Scan for the cell matching the given text and deliver its [x, y] coordinate at center. 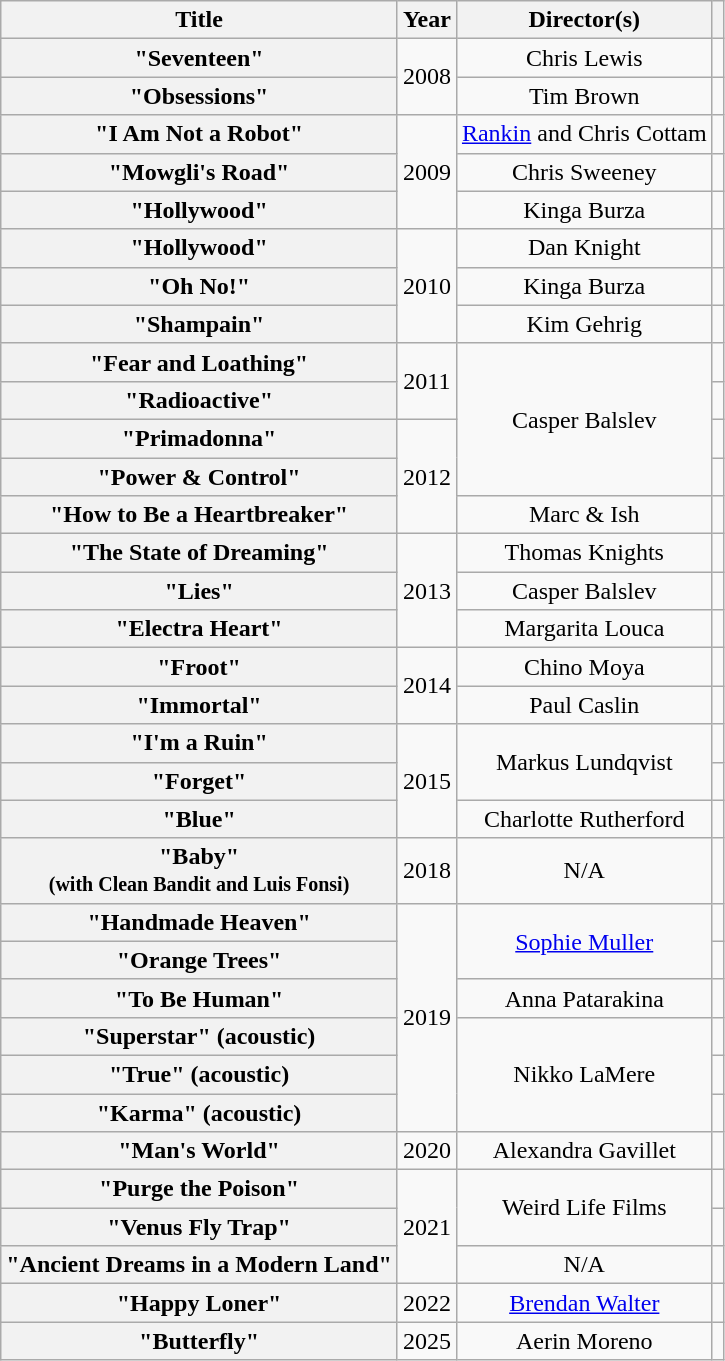
2013 [426, 591]
"Venus Fly Trap" [200, 1227]
Year [426, 20]
Kim Gehrig [584, 324]
Director(s) [584, 20]
Brendan Walter [584, 1303]
"Handmade Heaven" [200, 922]
2010 [426, 286]
"Fear and Loathing" [200, 362]
"Orange Trees" [200, 960]
2014 [426, 686]
Markus Lundqvist [584, 762]
Aerin Moreno [584, 1341]
"Karma" (acoustic) [200, 1113]
Chino Moya [584, 667]
Alexandra Gavillet [584, 1151]
2020 [426, 1151]
2009 [426, 172]
"The State of Dreaming" [200, 553]
"Happy Loner" [200, 1303]
Thomas Knights [584, 553]
"To Be Human" [200, 998]
"Mowgli's Road" [200, 172]
"Lies" [200, 591]
2015 [426, 781]
2011 [426, 381]
Paul Caslin [584, 705]
Charlotte Rutherford [584, 819]
2012 [426, 476]
"Electra Heart" [200, 629]
2019 [426, 1017]
Title [200, 20]
"I Am Not a Robot" [200, 134]
Weird Life Films [584, 1208]
"Radioactive" [200, 400]
2022 [426, 1303]
"Butterfly" [200, 1341]
Tim Brown [584, 96]
"Blue" [200, 819]
"Immortal" [200, 705]
"Shampain" [200, 324]
Anna Patarakina [584, 998]
2021 [426, 1227]
"Purge the Poison" [200, 1189]
Rankin and Chris Cottam [584, 134]
"How to Be a Heartbreaker" [200, 515]
"Oh No!" [200, 286]
2008 [426, 77]
Chris Lewis [584, 58]
"Primadonna" [200, 438]
"Man's World" [200, 1151]
Marc & Ish [584, 515]
"True" (acoustic) [200, 1074]
2018 [426, 870]
"Froot" [200, 667]
"Obsessions" [200, 96]
"Superstar" (acoustic) [200, 1036]
Sophie Muller [584, 941]
"Ancient Dreams in a Modern Land" [200, 1265]
Margarita Louca [584, 629]
"Power & Control" [200, 477]
2025 [426, 1341]
"I'm a Ruin" [200, 743]
"Baby"(with Clean Bandit and Luis Fonsi) [200, 870]
Nikko LaMere [584, 1074]
"Seventeen" [200, 58]
"Forget" [200, 781]
Dan Knight [584, 248]
Chris Sweeney [584, 172]
